Return the (X, Y) coordinate for the center point of the cell that contains the specified text.  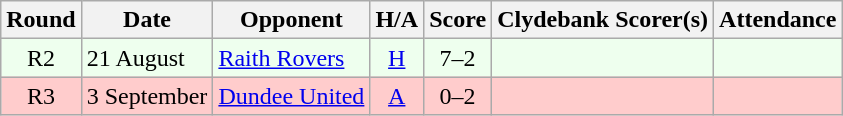
H/A (397, 20)
21 August (147, 58)
H (397, 58)
R2 (41, 58)
Opponent (292, 20)
Date (147, 20)
R3 (41, 96)
Attendance (778, 20)
Raith Rovers (292, 58)
Round (41, 20)
Score (458, 20)
Clydebank Scorer(s) (603, 20)
0–2 (458, 96)
Dundee United (292, 96)
7–2 (458, 58)
A (397, 96)
3 September (147, 96)
